Capture the cell that displays the provided text and extract its [X, Y] central coordinate. 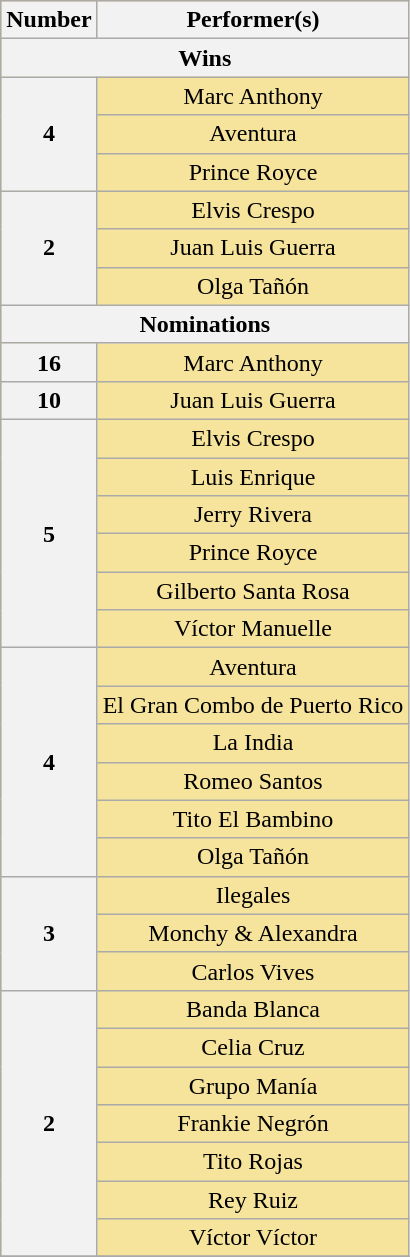
Víctor Manuelle [253, 629]
16 [49, 362]
Performer(s) [253, 20]
3 [49, 933]
Jerry Rivera [253, 515]
El Gran Combo de Puerto Rico [253, 705]
Nominations [205, 324]
Monchy & Alexandra [253, 933]
Tito El Bambino [253, 819]
Wins [205, 58]
La India [253, 743]
Rey Ruiz [253, 1200]
5 [49, 533]
Tito Rojas [253, 1162]
Frankie Negrón [253, 1124]
Carlos Vives [253, 971]
Celia Cruz [253, 1047]
10 [49, 400]
Banda Blanca [253, 1009]
Víctor Víctor [253, 1238]
Grupo Manía [253, 1085]
Number [49, 20]
Romeo Santos [253, 781]
Ilegales [253, 895]
Luis Enrique [253, 477]
Gilberto Santa Rosa [253, 591]
